Detect which cell encompasses the target text, then output its [x, y] center coordinate. 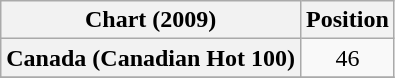
Position [348, 20]
46 [348, 58]
Chart (2009) [151, 20]
Canada (Canadian Hot 100) [151, 58]
